Locate the cell with the specified text and output its (X, Y) center coordinate. 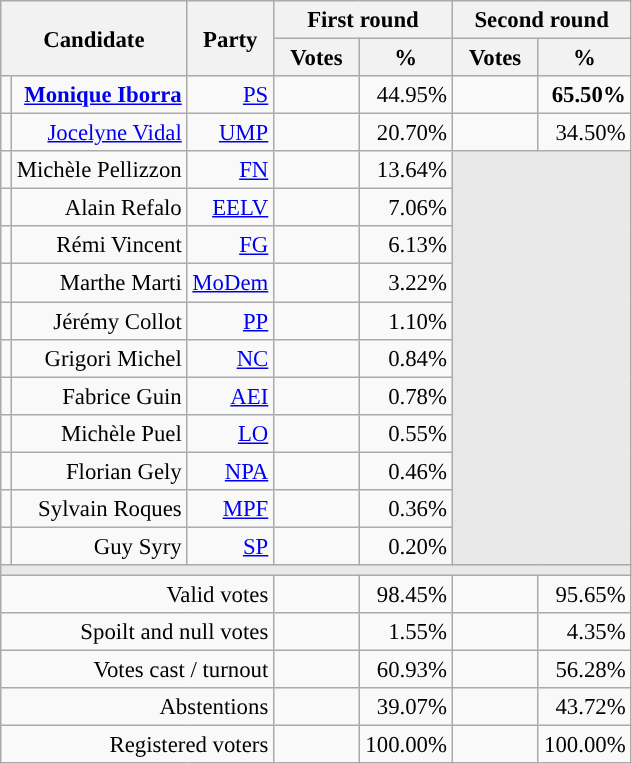
Votes cast / turnout (138, 670)
44.95% (406, 95)
Valid votes (138, 594)
0.78% (406, 396)
0.55% (406, 433)
SP (230, 546)
95.65% (584, 594)
Spoilt and null votes (138, 632)
First round (364, 20)
Michèle Pellizzon (99, 170)
MoDem (230, 283)
Grigori Michel (99, 358)
Marthe Marti (99, 283)
Registered voters (138, 745)
Rémi Vincent (99, 245)
0.84% (406, 358)
3.22% (406, 283)
PP (230, 321)
0.20% (406, 546)
Jérémy Collot (99, 321)
13.64% (406, 170)
Party (230, 38)
Second round (542, 20)
7.06% (406, 208)
6.13% (406, 245)
98.45% (406, 594)
UMP (230, 133)
56.28% (584, 670)
NPA (230, 471)
FG (230, 245)
4.35% (584, 632)
Alain Refalo (99, 208)
Michèle Puel (99, 433)
39.07% (406, 707)
34.50% (584, 133)
1.10% (406, 321)
LO (230, 433)
1.55% (406, 632)
Candidate (94, 38)
AEI (230, 396)
Guy Syry (99, 546)
0.36% (406, 509)
43.72% (584, 707)
65.50% (584, 95)
PS (230, 95)
FN (230, 170)
Abstentions (138, 707)
MPF (230, 509)
Florian Gely (99, 471)
0.46% (406, 471)
NC (230, 358)
EELV (230, 208)
Jocelyne Vidal (99, 133)
Monique Iborra (99, 95)
60.93% (406, 670)
Sylvain Roques (99, 509)
Fabrice Guin (99, 396)
20.70% (406, 133)
